Extract the (x, y) coordinate from the center of the cell holding the provided text.  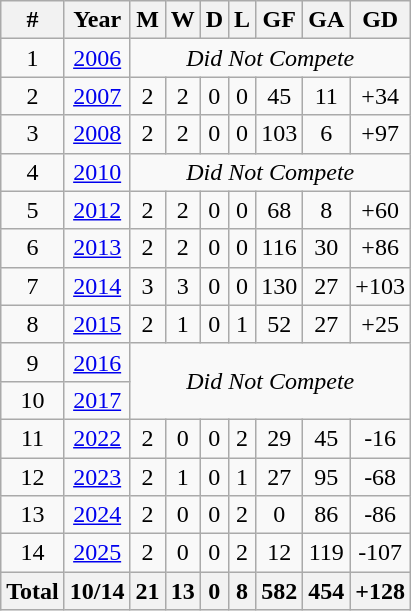
9 (33, 362)
14 (33, 553)
+34 (380, 96)
10 (33, 400)
5 (33, 210)
103 (280, 134)
582 (280, 591)
2013 (97, 248)
95 (326, 477)
2025 (97, 553)
2010 (97, 172)
2014 (97, 286)
Total (33, 591)
29 (280, 438)
119 (326, 553)
W (182, 20)
2017 (97, 400)
2007 (97, 96)
2006 (97, 58)
D (214, 20)
L (242, 20)
# (33, 20)
-86 (380, 515)
2008 (97, 134)
-107 (380, 553)
+25 (380, 324)
30 (326, 248)
86 (326, 515)
7 (33, 286)
+60 (380, 210)
2012 (97, 210)
454 (326, 591)
GD (380, 20)
-68 (380, 477)
21 (148, 591)
+86 (380, 248)
52 (280, 324)
+97 (380, 134)
-16 (380, 438)
10/14 (97, 591)
2022 (97, 438)
2023 (97, 477)
68 (280, 210)
2024 (97, 515)
116 (280, 248)
+103 (380, 286)
2016 (97, 362)
4 (33, 172)
GA (326, 20)
M (148, 20)
+128 (380, 591)
GF (280, 20)
2015 (97, 324)
130 (280, 286)
Year (97, 20)
